For the text-containing cell, return its midpoint in [x, y] coordinate format. 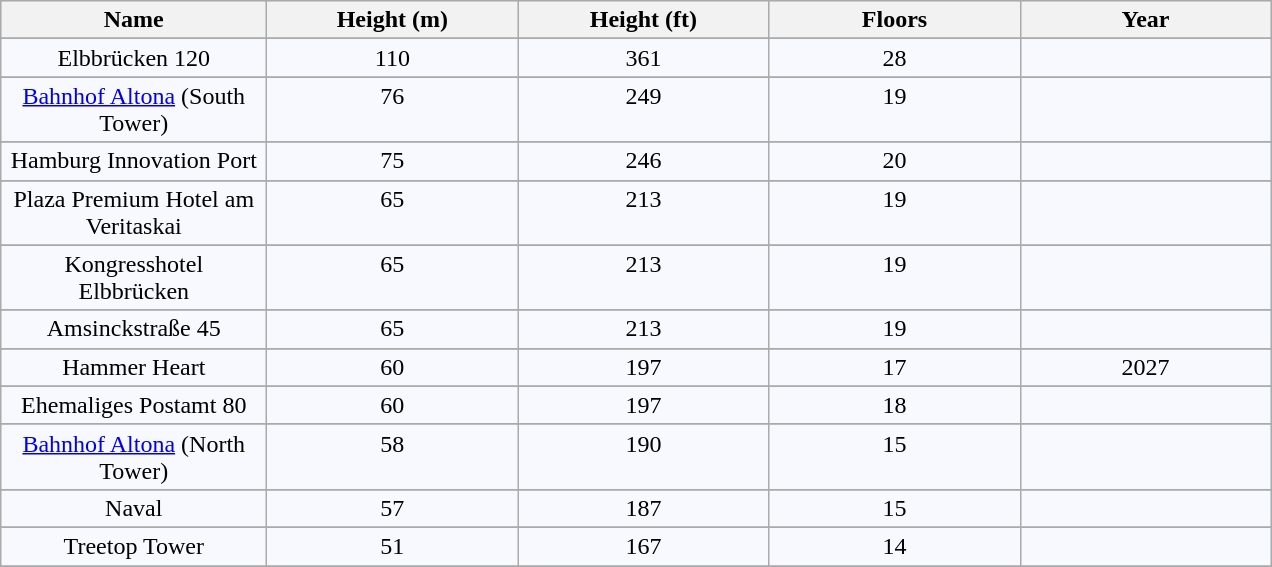
51 [392, 546]
Amsinckstraße 45 [134, 329]
Kongresshotel Elbbrücken [134, 278]
Height (m) [392, 20]
249 [644, 110]
58 [392, 456]
20 [894, 161]
361 [644, 58]
18 [894, 405]
Hamburg Innovation Port [134, 161]
187 [644, 508]
Ehemaliges Postamt 80 [134, 405]
Year [1146, 20]
76 [392, 110]
Elbbrücken 120 [134, 58]
17 [894, 367]
110 [392, 58]
Plaza Premium Hotel am Veritaskai [134, 212]
Floors [894, 20]
57 [392, 508]
Hammer Heart [134, 367]
167 [644, 546]
246 [644, 161]
2027 [1146, 367]
Name [134, 20]
Treetop Tower [134, 546]
28 [894, 58]
Bahnhof Altona (North Tower) [134, 456]
75 [392, 161]
14 [894, 546]
Bahnhof Altona (South Tower) [134, 110]
Height (ft) [644, 20]
190 [644, 456]
Naval [134, 508]
